Detect which cell encompasses the target text, then output its (X, Y) center coordinate. 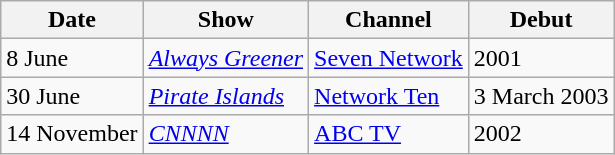
14 November (72, 134)
3 March 2003 (541, 96)
Show (226, 20)
30 June (72, 96)
Debut (541, 20)
Seven Network (389, 58)
Date (72, 20)
Channel (389, 20)
2001 (541, 58)
Always Greener (226, 58)
CNNNN (226, 134)
Network Ten (389, 96)
Pirate Islands (226, 96)
8 June (72, 58)
ABC TV (389, 134)
2002 (541, 134)
